Identify which cell holds the provided text, then report its (x, y) central coordinate. 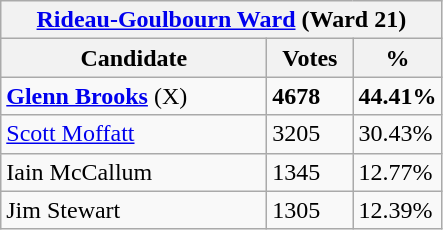
Scott Moffatt (134, 134)
30.43% (398, 134)
Jim Stewart (134, 210)
1345 (310, 172)
12.39% (398, 210)
44.41% (398, 96)
Candidate (134, 58)
Glenn Brooks (X) (134, 96)
% (398, 58)
Votes (310, 58)
12.77% (398, 172)
1305 (310, 210)
4678 (310, 96)
3205 (310, 134)
Iain McCallum (134, 172)
Rideau-Goulbourn Ward (Ward 21) (222, 20)
